Return [X, Y] of the center of cell containing provided text 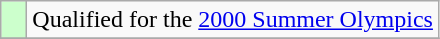
Qualified for the 2000 Summer Olympics [233, 20]
